Detect which cell encompasses the target text, then output its (X, Y) center coordinate. 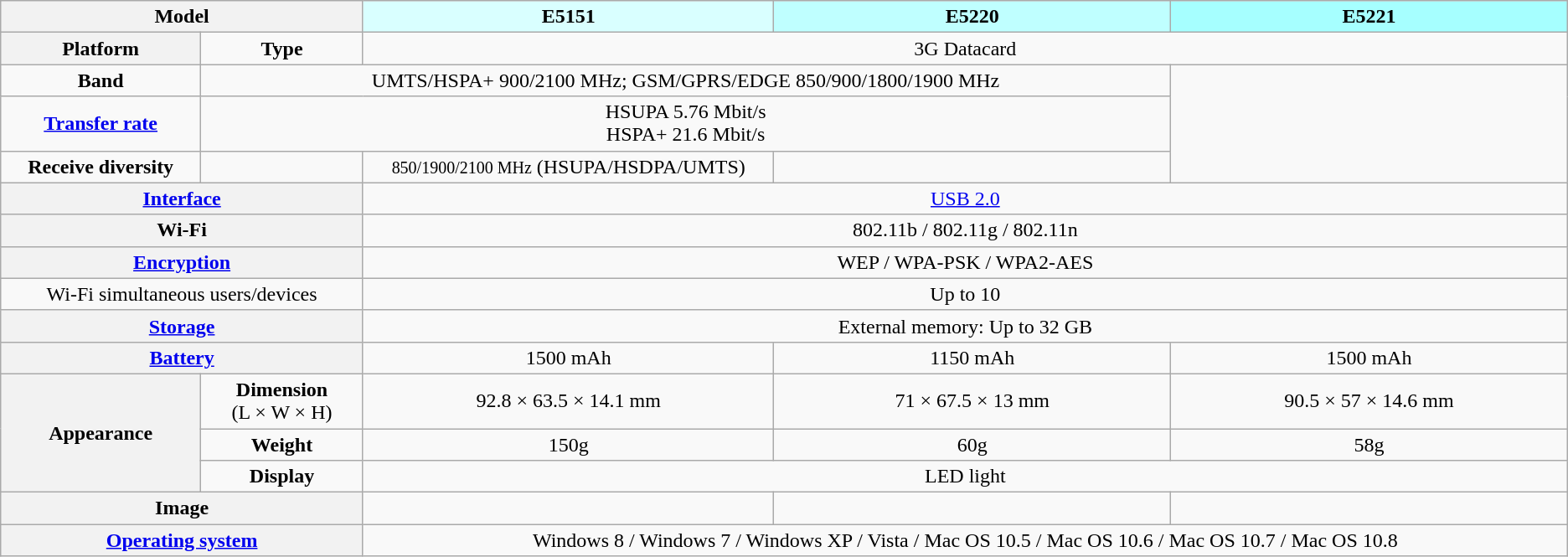
Image (183, 508)
Up to 10 (965, 294)
USB 2.0 (965, 199)
E5151 (568, 17)
Storage (183, 326)
3G Datacard (965, 49)
Windows 8 / Windows 7 / Windows XP / Vista / Mac OS 10.5 / Mac OS 10.6 / Mac OS 10.7 / Mac OS 10.8 (965, 540)
Dimension(L × W × H) (282, 400)
External memory: Up to 32 GB (965, 326)
Type (282, 49)
71 × 67.5 × 13 mm (972, 400)
E5221 (1369, 17)
850/1900/2100 MHz (HSUPA/HSDPA/UMTS) (568, 167)
58g (1369, 445)
Wi-Fi (183, 230)
60g (972, 445)
1150 mAh (972, 358)
802.11b / 802.11g / 802.11n (965, 230)
LED light (965, 477)
Appearance (101, 432)
Battery (183, 358)
150g (568, 445)
UMTS/HSPA+ 900/2100 MHz; GSM/GPRS/EDGE 850/900/1800/1900 MHz (686, 80)
Wi-Fi simultaneous users/devices (183, 294)
Platform (101, 49)
90.5 × 57 × 14.6 mm (1369, 400)
Operating system (183, 540)
Transfer rate (101, 124)
Encryption (183, 262)
Band (101, 80)
HSUPA 5.76 Mbit/sHSPA+ 21.6 Mbit/s (686, 124)
Weight (282, 445)
Receive diversity (101, 167)
E5220 (972, 17)
Display (282, 477)
Model (183, 17)
WEP / WPA-PSK / WPA2-AES (965, 262)
Interface (183, 199)
92.8 × 63.5 × 14.1 mm (568, 400)
